From the cell containing the given text, extract its center point as (X, Y) coordinate. 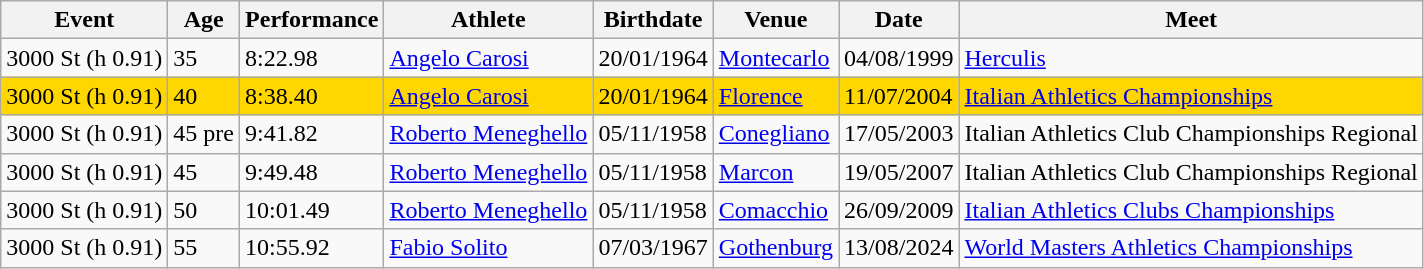
10:55.92 (312, 248)
17/05/2003 (899, 134)
Performance (312, 20)
50 (204, 210)
Fabio Solito (488, 248)
World Masters Athletics Championships (1191, 248)
Age (204, 20)
13/08/2024 (899, 248)
Birthdate (653, 20)
Meet (1191, 20)
Comacchio (776, 210)
Event (84, 20)
Florence (776, 96)
35 (204, 58)
26/09/2009 (899, 210)
8:22.98 (312, 58)
04/08/1999 (899, 58)
19/05/2007 (899, 172)
Venue (776, 20)
Gothenburg (776, 248)
9:41.82 (312, 134)
45 pre (204, 134)
Athlete (488, 20)
07/03/1967 (653, 248)
40 (204, 96)
55 (204, 248)
9:49.48 (312, 172)
Montecarlo (776, 58)
45 (204, 172)
Conegliano (776, 134)
11/07/2004 (899, 96)
Date (899, 20)
Marcon (776, 172)
Italian Athletics Championships (1191, 96)
10:01.49 (312, 210)
8:38.40 (312, 96)
Herculis (1191, 58)
Italian Athletics Clubs Championships (1191, 210)
